For the text-containing cell, return its midpoint in (x, y) coordinate format. 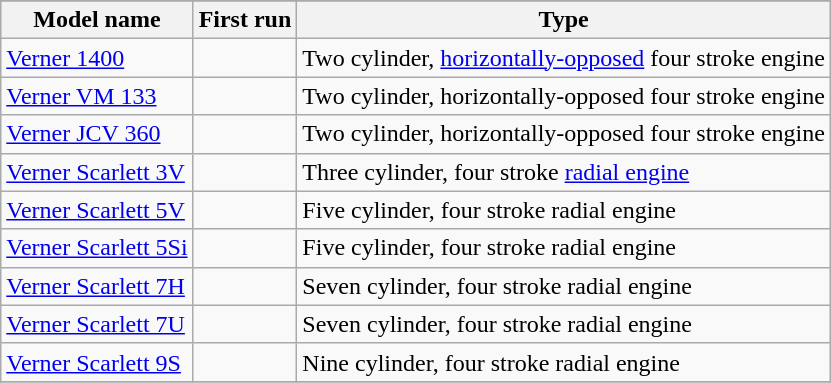
Verner Scarlett 7H (97, 286)
Three cylinder, four stroke radial engine (564, 172)
Verner Scarlett 5V (97, 210)
Nine cylinder, four stroke radial engine (564, 362)
Verner Scarlett 3V (97, 172)
Verner Scarlett 9S (97, 362)
Verner 1400 (97, 58)
Verner JCV 360 (97, 134)
Verner Scarlett 7U (97, 324)
Type (564, 20)
Verner VM 133 (97, 96)
Model name (97, 20)
First run (245, 20)
Verner Scarlett 5Si (97, 248)
